Scan for the cell matching the given text and deliver its (x, y) coordinate at center. 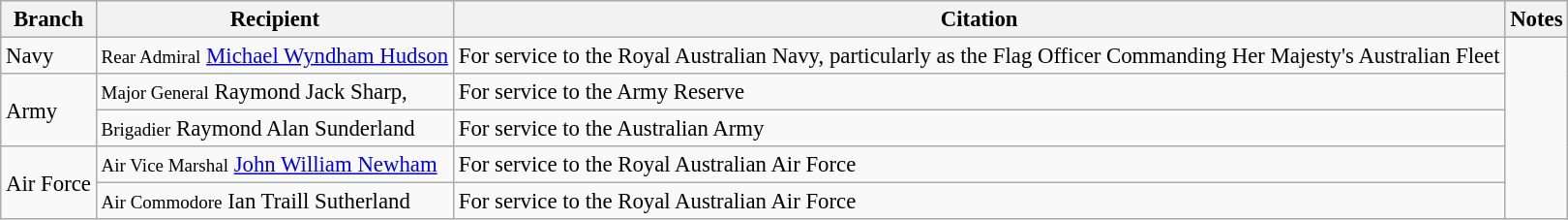
For service to the Royal Australian Navy, particularly as the Flag Officer Commanding Her Majesty's Australian Fleet (979, 56)
Recipient (275, 19)
Major General Raymond Jack Sharp, (275, 92)
Army (48, 110)
Air Force (48, 182)
Navy (48, 56)
Rear Admiral Michael Wyndham Hudson (275, 56)
Notes (1537, 19)
Air Commodore Ian Traill Sutherland (275, 202)
Citation (979, 19)
Branch (48, 19)
Brigadier Raymond Alan Sunderland (275, 129)
For service to the Australian Army (979, 129)
Air Vice Marshal John William Newham (275, 165)
For service to the Army Reserve (979, 92)
